Find where the given text appears and provide that cell's center as (X, Y) coordinate. 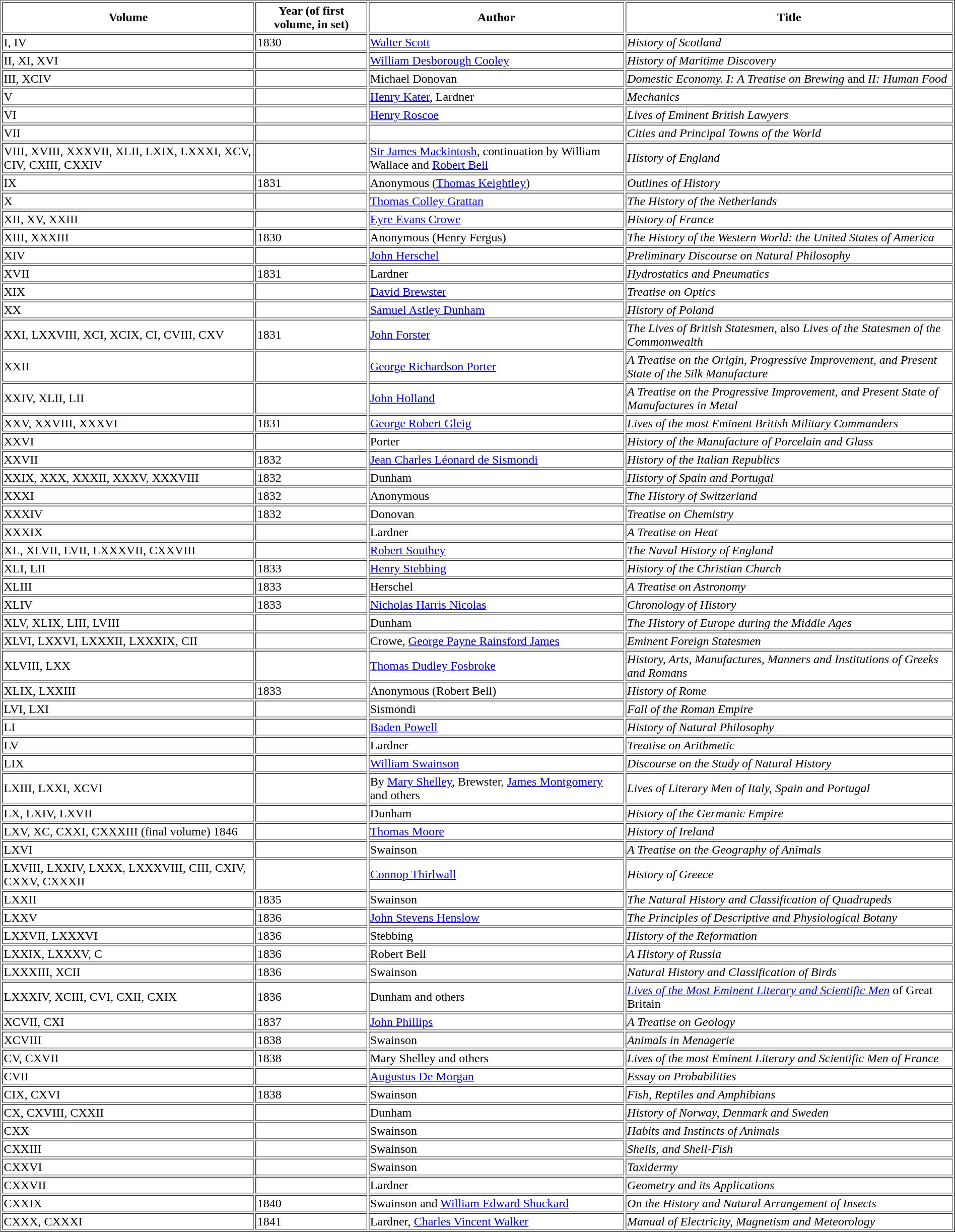
Thomas Dudley Fosbroke (497, 666)
History of the Manufacture of Porcelain and Glass (789, 441)
Donovan (497, 514)
On the History and Natural Arrangement of Insects (789, 1203)
A History of Russia (789, 953)
Lives of Eminent British Lawyers (789, 115)
XLIV (128, 605)
V (128, 97)
CXXIII (128, 1149)
Animals in Menagerie (789, 1040)
1841 (311, 1221)
Nicholas Harris Nicolas (497, 605)
Herschel (497, 587)
LXXVII, LXXXVI (128, 935)
George Richardson Porter (497, 367)
The History of Switzerland (789, 496)
III, XCIV (128, 79)
Lardner, Charles Vincent Walker (497, 1221)
XL, XLVII, LVII, LXXXVII, CXXVIII (128, 550)
Fish, Reptiles and Amphibians (789, 1094)
LVI, LXI (128, 708)
LIX (128, 763)
Discourse on the Study of Natural History (789, 763)
History of Natural Philosophy (789, 727)
The History of Europe during the Middle Ages (789, 623)
George Robert Gleig (497, 423)
Michael Donovan (497, 79)
LXXIX, LXXXV, C (128, 953)
LXXII (128, 899)
XXIV, XLII, LII (128, 398)
XIII, XXXIII (128, 237)
History, Arts, Manufactures, Manners and Institutions of Greeks and Romans (789, 666)
Porter (497, 441)
XXIX, XXX, XXXII, XXXV, XXXVIII (128, 478)
A Treatise on the Progressive Improvement, and Present State of Manufactures in Metal (789, 398)
History of Spain and Portugal (789, 478)
Stebbing (497, 935)
XLIX, LXXIII (128, 690)
XLVI, LXXVI, LXXXII, LXXXIX, CII (128, 641)
CXXVI (128, 1167)
XLV, XLIX, LIII, LVIII (128, 623)
CVII (128, 1076)
Author (497, 17)
XLVIII, LXX (128, 666)
XIX (128, 291)
Swainson and William Edward Shuckard (497, 1203)
Sir James Mackintosh, continuation by William Wallace and Robert Bell (497, 158)
XXI, LXXVIII, XCI, XCIX, CI, CVIII, CXV (128, 335)
Henry Roscoe (497, 115)
VIII, XVIII, XXXVII, XLII, LXIX, LXXXI, XCV, CIV, CXIII, CXXIV (128, 158)
Anonymous (Robert Bell) (497, 690)
XXXIX (128, 532)
XX (128, 309)
Walter Scott (497, 42)
XLI, LII (128, 568)
By Mary Shelley, Brewster, James Montgomery and others (497, 788)
CX, CXVIII, CXXII (128, 1113)
A Treatise on Astronomy (789, 587)
XXV, XXVIII, XXXVI (128, 423)
Anonymous (497, 496)
XII, XV, XXIII (128, 219)
II, XI, XVI (128, 60)
Baden Powell (497, 727)
Dunham and others (497, 997)
Treatise on Arithmetic (789, 745)
XXVI (128, 441)
History of England (789, 158)
CXXIX (128, 1203)
Essay on Probabilities (789, 1076)
Mary Shelley and others (497, 1058)
LXIII, LXXI, XCVI (128, 788)
A Treatise on the Geography of Animals (789, 850)
The Lives of British Statesmen, also Lives of the Statesmen of the Commonwealth (789, 335)
CXX (128, 1131)
History of Poland (789, 309)
Geometry and its Applications (789, 1185)
1840 (311, 1203)
LI (128, 727)
Anonymous (Thomas Keightley) (497, 182)
History of the Reformation (789, 935)
John Forster (497, 335)
Lives of the most Eminent Literary and Scientific Men of France (789, 1058)
Fall of the Roman Empire (789, 708)
Title (789, 17)
The History of the Netherlands (789, 201)
LXXXIV, XCIII, CVI, CXII, CXIX (128, 997)
The History of the Western World: the United States of America (789, 237)
Samuel Astley Dunham (497, 309)
Taxidermy (789, 1167)
Treatise on Optics (789, 291)
Natural History and Classification of Birds (789, 971)
History of Rome (789, 690)
Anonymous (Henry Fergus) (497, 237)
John Phillips (497, 1022)
XIV (128, 255)
History of Greece (789, 875)
CXXX, CXXXI (128, 1221)
The Naval History of England (789, 550)
John Stevens Henslow (497, 917)
History of France (789, 219)
LX, LXIV, LXVII (128, 813)
Mechanics (789, 97)
LXXV (128, 917)
LXV, XC, CXXI, CXXXIII (final volume) 1846 (128, 831)
Volume (128, 17)
XXXIV (128, 514)
Domestic Economy. I: A Treatise on Brewing and II: Human Food (789, 79)
History of the Germanic Empire (789, 813)
History of Ireland (789, 831)
The Principles of Descriptive and Physiological Botany (789, 917)
XXVII (128, 460)
XXII (128, 367)
History of the Italian Republics (789, 460)
Thomas Moore (497, 831)
Manual of Electricity, Magnetism and Meteorology (789, 1221)
I, IV (128, 42)
Henry Stebbing (497, 568)
William Desborough Cooley (497, 60)
Shells, and Shell-Fish (789, 1149)
Thomas Colley Grattan (497, 201)
Year (of first volume, in set) (311, 17)
LXVIII, LXXIV, LXXX, LXXXVIII, CIII, CXIV, CXXV, CXXXII (128, 875)
Connop Thirlwall (497, 875)
Crowe, George Payne Rainsford James (497, 641)
XCVII, CXI (128, 1022)
XVII (128, 273)
LXXXIII, XCII (128, 971)
Eyre Evans Crowe (497, 219)
History of the Christian Church (789, 568)
Robert Southey (497, 550)
Chronology of History (789, 605)
A Treatise on the Origin, Progressive Improvement, and Present State of the Silk Manufacture (789, 367)
Hydrostatics and Pneumatics (789, 273)
Sismondi (497, 708)
A Treatise on Geology (789, 1022)
LXVI (128, 850)
LV (128, 745)
VII (128, 133)
John Holland (497, 398)
IX (128, 182)
Cities and Principal Towns of the World (789, 133)
David Brewster (497, 291)
XXXI (128, 496)
Robert Bell (497, 953)
The Natural History and Classification of Quadrupeds (789, 899)
Henry Kater, Lardner (497, 97)
1835 (311, 899)
Jean Charles Léonard de Sismondi (497, 460)
History of Scotland (789, 42)
Habits and Instincts of Animals (789, 1131)
A Treatise on Heat (789, 532)
Eminent Foreign Statesmen (789, 641)
CXXVII (128, 1185)
X (128, 201)
Outlines of History (789, 182)
Lives of the Most Eminent Literary and Scientific Men of Great Britain (789, 997)
History of Norway, Denmark and Sweden (789, 1113)
CIX, CXVI (128, 1094)
CV, CXVII (128, 1058)
VI (128, 115)
William Swainson (497, 763)
Augustus De Morgan (497, 1076)
XLIII (128, 587)
XCVIII (128, 1040)
Lives of the most Eminent British Military Commanders (789, 423)
Preliminary Discourse on Natural Philosophy (789, 255)
Treatise on Chemistry (789, 514)
1837 (311, 1022)
Lives of Literary Men of Italy, Spain and Portugal (789, 788)
John Herschel (497, 255)
History of Maritime Discovery (789, 60)
